Find where the given text appears and provide that cell's center as (X, Y) coordinate. 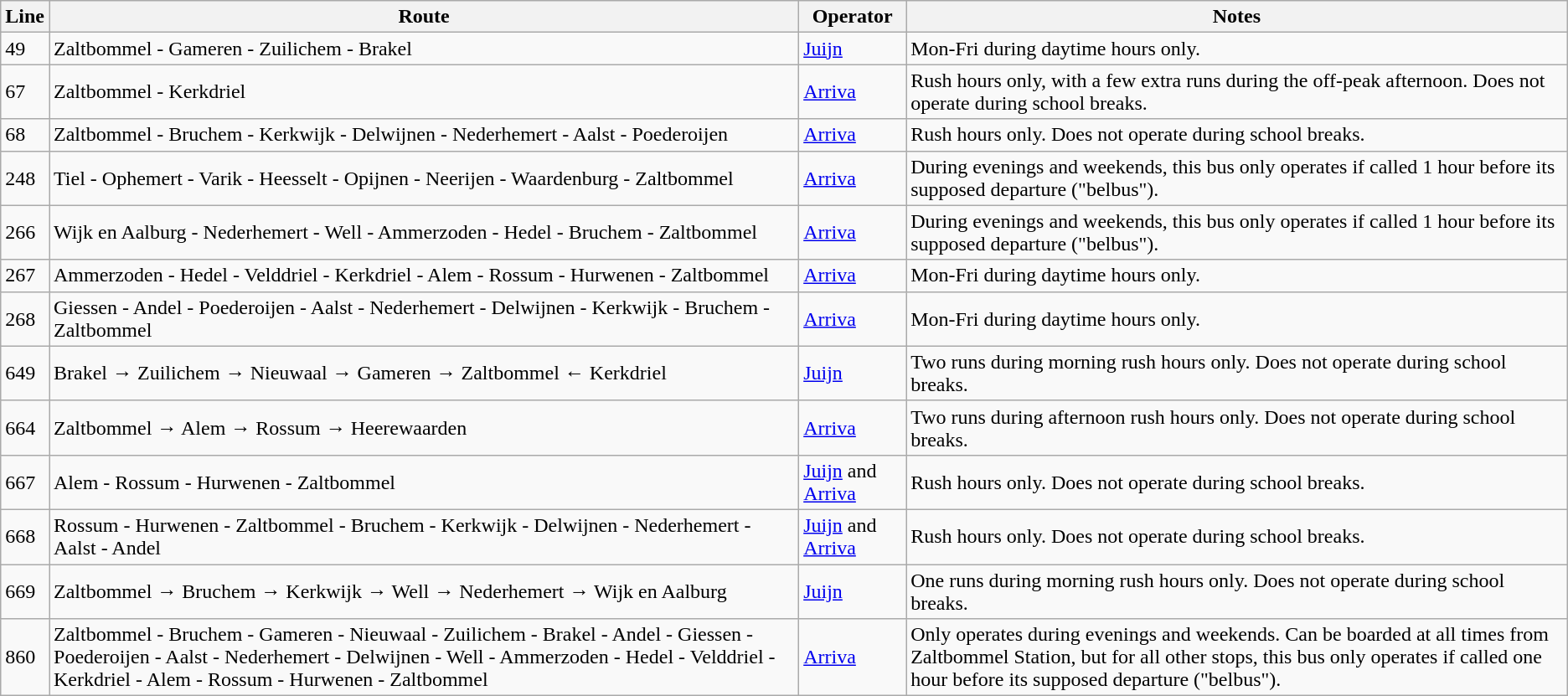
Wijk en Aalburg - Nederhemert - Well - Ammerzoden - Hedel - Bruchem - Zaltbommel (424, 233)
Ammerzoden - Hedel - Velddriel - Kerkdriel - Alem - Rossum - Hurwenen - Zaltbommel (424, 276)
68 (25, 135)
Zaltbommel - Kerkdriel (424, 92)
248 (25, 178)
Zaltbommel - Gameren - Zuilichem - Brakel (424, 49)
Alem - Rossum - Hurwenen - Zaltbommel (424, 482)
266 (25, 233)
860 (25, 657)
649 (25, 374)
267 (25, 276)
Line (25, 17)
Rush hours only, with a few extra runs during the off-peak afternoon. Does not operate during school breaks. (1237, 92)
Tiel - Ophemert - Varik - Heesselt - Opijnen - Neerijen - Waardenburg - Zaltbommel (424, 178)
Two runs during afternoon rush hours only. Does not operate during school breaks. (1237, 427)
667 (25, 482)
Operator (853, 17)
Rossum - Hurwenen - Zaltbommel - Bruchem - Kerkwijk - Delwijnen - Nederhemert - Aalst - Andel (424, 536)
67 (25, 92)
664 (25, 427)
Brakel → Zuilichem → Nieuwaal → Gameren → Zaltbommel ← Kerkdriel (424, 374)
Two runs during morning rush hours only. Does not operate during school breaks. (1237, 374)
One runs during morning rush hours only. Does not operate during school breaks. (1237, 591)
Notes (1237, 17)
268 (25, 318)
Zaltbommel - Bruchem - Kerkwijk - Delwijnen - Nederhemert - Aalst - Poederoijen (424, 135)
Zaltbommel → Alem → Rossum → Heerewaarden (424, 427)
668 (25, 536)
Giessen - Andel - Poederoijen - Aalst - Nederhemert - Delwijnen - Kerkwijk - Bruchem - Zaltbommel (424, 318)
Route (424, 17)
Zaltbommel → Bruchem → Kerkwijk → Well → Nederhemert → Wijk en Aalburg (424, 591)
49 (25, 49)
669 (25, 591)
